Provide the (X, Y) coordinate of the cell's center where the given text is located.  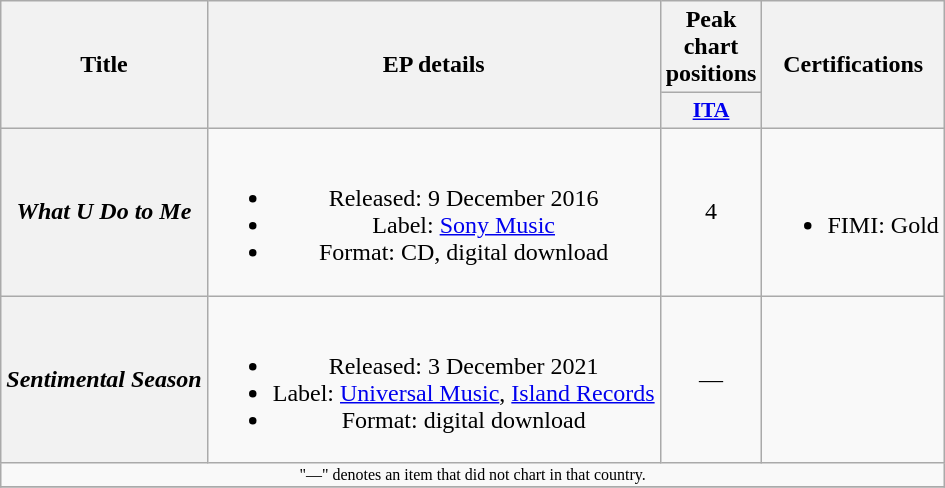
What U Do to Me (104, 212)
Sentimental Season (104, 380)
Certifications (853, 65)
FIMI: Gold (853, 212)
ITA (711, 111)
— (711, 380)
EP details (434, 65)
Peak chart positions (711, 47)
Released: 3 December 2021Label: Universal Music, Island RecordsFormat: digital download (434, 380)
"—" denotes an item that did not chart in that country. (473, 475)
4 (711, 212)
Released: 9 December 2016Label: Sony MusicFormat: CD, digital download (434, 212)
Title (104, 65)
